For the text-containing cell, return its midpoint in (X, Y) coordinate format. 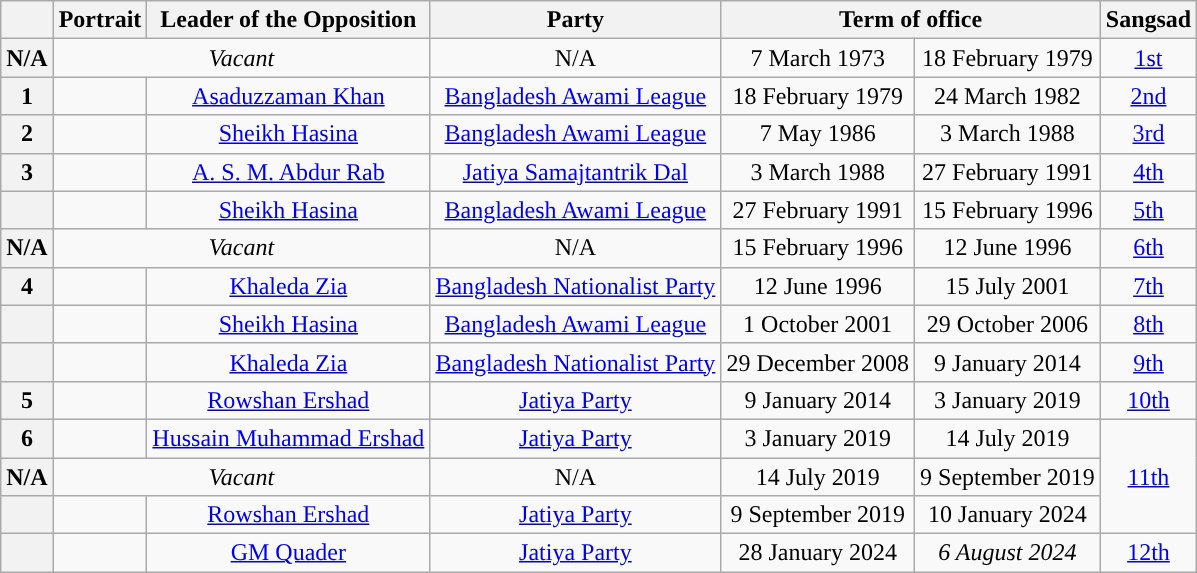
29 December 2008 (818, 362)
Term of office (910, 20)
7 March 1973 (818, 58)
29 October 2006 (1008, 324)
6th (1148, 248)
7 May 1986 (818, 134)
8th (1148, 324)
6 August 2024 (1008, 553)
Hussain Muhammad Ershad (288, 438)
4th (1148, 172)
4 (27, 286)
Asaduzzaman Khan (288, 96)
2 (27, 134)
10th (1148, 400)
2nd (1148, 96)
GM Quader (288, 553)
6 (27, 438)
7th (1148, 286)
10 January 2024 (1008, 515)
15 July 2001 (1008, 286)
28 January 2024 (818, 553)
Portrait (100, 20)
11th (1148, 476)
Party (576, 20)
9th (1148, 362)
1st (1148, 58)
1 October 2001 (818, 324)
5th (1148, 210)
Leader of the Opposition (288, 20)
12th (1148, 553)
5 (27, 400)
Sangsad (1148, 20)
Jatiya Samajtantrik Dal (576, 172)
24 March 1982 (1008, 96)
3 (27, 172)
A. S. M. Abdur Rab (288, 172)
3rd (1148, 134)
1 (27, 96)
